Return (X, Y) of the center of cell containing provided text 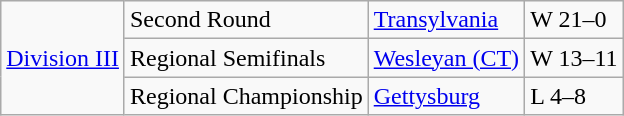
Regional Semifinals (246, 58)
W 13–11 (574, 58)
Division III (63, 58)
Gettysburg (446, 96)
L 4–8 (574, 96)
Second Round (246, 20)
Transylvania (446, 20)
Wesleyan (CT) (446, 58)
W 21–0 (574, 20)
Regional Championship (246, 96)
